Output the (x, y) coordinate of the center of the cell containing the given text.  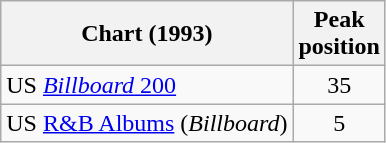
5 (339, 123)
Peakposition (339, 34)
Chart (1993) (147, 34)
35 (339, 85)
US R&B Albums (Billboard) (147, 123)
US Billboard 200 (147, 85)
